From the cell containing the given text, extract its center point as (x, y) coordinate. 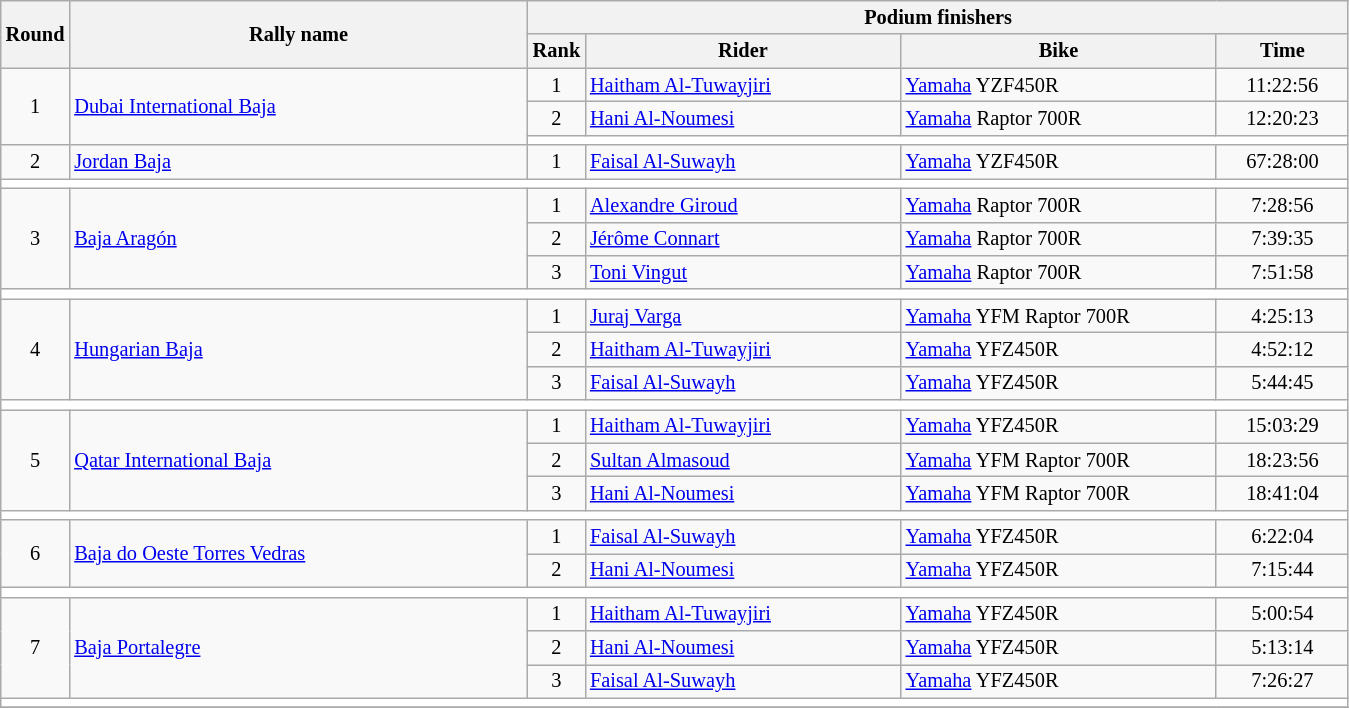
7 (36, 648)
18:23:56 (1282, 460)
5:13:14 (1282, 647)
Juraj Varga (743, 316)
12:20:23 (1282, 118)
67:28:00 (1282, 162)
Round (36, 34)
11:22:56 (1282, 85)
Sultan Almasoud (743, 460)
5 (36, 460)
Time (1282, 51)
5:44:45 (1282, 383)
4:52:12 (1282, 349)
7:39:35 (1282, 239)
7:51:58 (1282, 272)
4:25:13 (1282, 316)
4 (36, 350)
7:15:44 (1282, 570)
Rider (743, 51)
5:00:54 (1282, 614)
Qatar International Baja (298, 460)
Bike (1059, 51)
Jordan Baja (298, 162)
Baja Aragón (298, 238)
Alexandre Giroud (743, 205)
Dubai International Baja (298, 106)
7:26:27 (1282, 681)
Hungarian Baja (298, 350)
7:28:56 (1282, 205)
6 (36, 554)
Toni Vingut (743, 272)
Rank (556, 51)
Baja do Oeste Torres Vedras (298, 554)
Jérôme Connart (743, 239)
Baja Portalegre (298, 648)
Podium finishers (938, 17)
6:22:04 (1282, 537)
15:03:29 (1282, 426)
Rally name (298, 34)
18:41:04 (1282, 493)
